Find where the given text appears and provide that cell's center as [X, Y] coordinate. 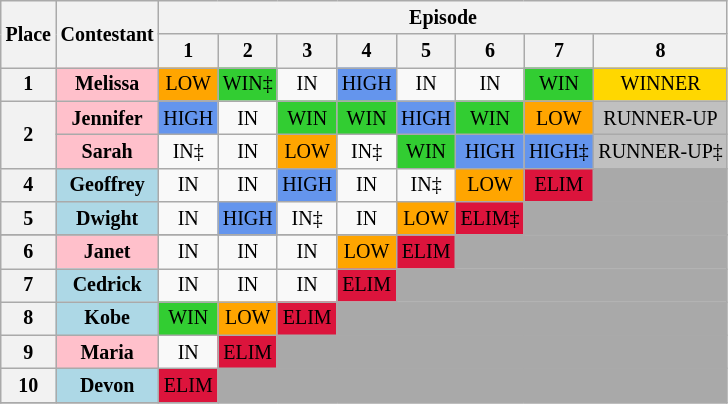
3 [306, 52]
Place [28, 34]
HIGH‡ [558, 152]
RUNNER-UP [661, 118]
Sarah [108, 152]
Geoffrey [108, 184]
Dwight [108, 218]
Maria [108, 352]
WINNER [661, 84]
Kobe [108, 318]
10 [28, 386]
Melissa [108, 84]
ELIM‡ [490, 218]
RUNNER-UP‡ [661, 152]
Devon [108, 386]
WIN‡ [248, 84]
Episode [444, 18]
Contestant [108, 34]
9 [28, 352]
Cedrick [108, 286]
Jennifer [108, 118]
Janet [108, 252]
